Determine the (X, Y) coordinate at the center of the cell enclosing the given text.  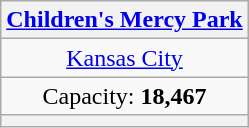
Kansas City (125, 58)
Children's Mercy Park (125, 20)
Capacity: 18,467 (125, 96)
